Provide the (X, Y) coordinate of the cell's center where the given text is located.  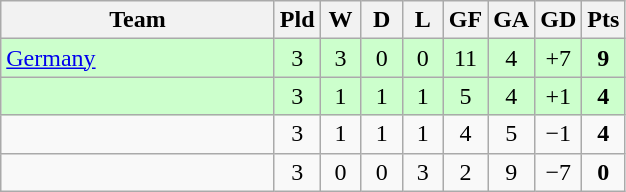
2 (465, 172)
−1 (558, 134)
Pts (604, 20)
L (422, 20)
Pld (297, 20)
GA (512, 20)
−7 (558, 172)
D (382, 20)
+7 (558, 58)
W (340, 20)
GF (465, 20)
+1 (558, 96)
11 (465, 58)
Team (138, 20)
GD (558, 20)
Germany (138, 58)
